Return (x, y) of the center of cell containing provided text 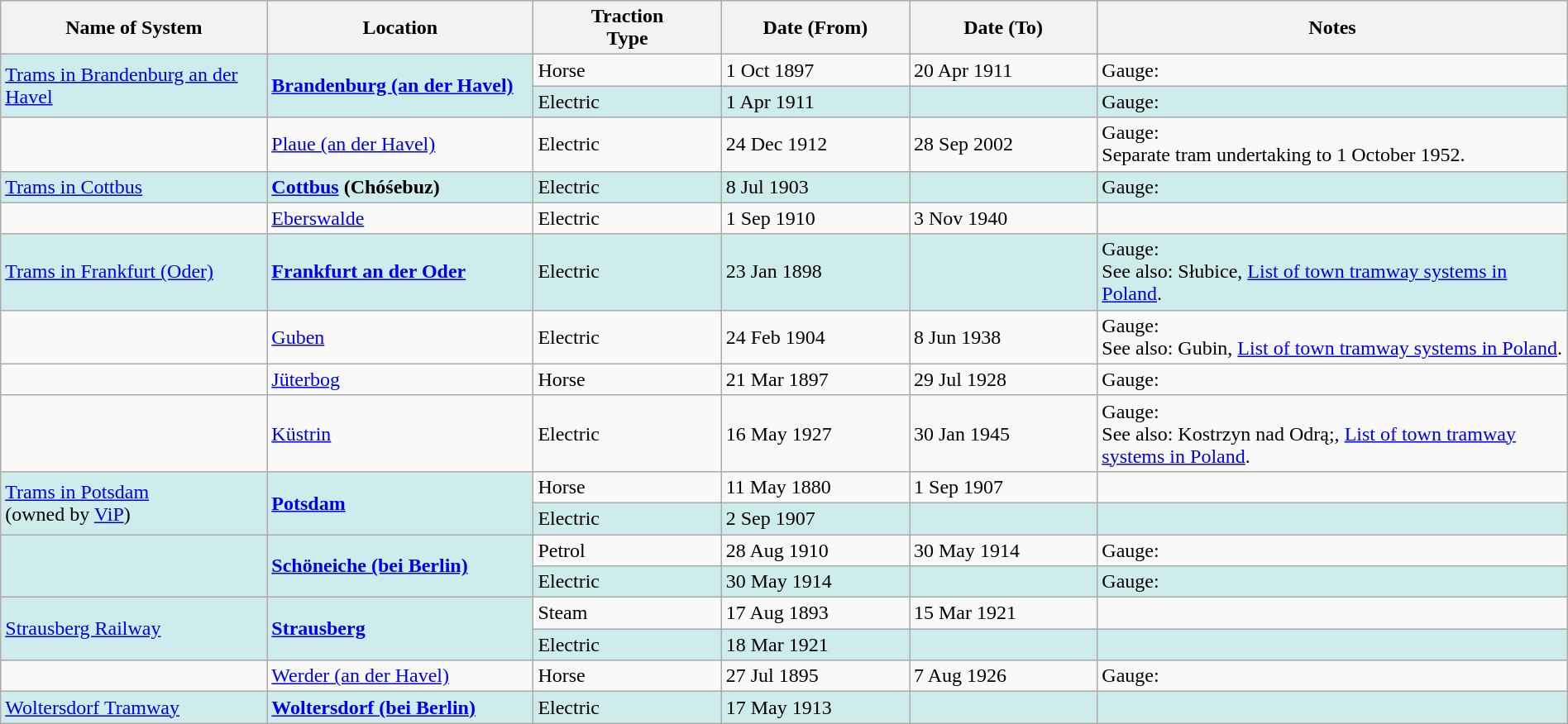
Gauge: See also: Kostrzyn nad Odrą;, List of town tramway systems in Poland. (1332, 433)
Woltersdorf Tramway (134, 707)
Gauge: See also: Słubice, List of town tramway systems in Poland. (1332, 272)
29 Jul 1928 (1004, 379)
1 Apr 1911 (815, 102)
17 Aug 1893 (815, 613)
Werder (an der Havel) (400, 676)
15 Mar 1921 (1004, 613)
Brandenburg (an der Havel) (400, 86)
Plaue (an der Havel) (400, 144)
Location (400, 28)
7 Aug 1926 (1004, 676)
3 Nov 1940 (1004, 218)
Potsdam (400, 503)
Cottbus (Chóśebuz) (400, 187)
Schöneiche (bei Berlin) (400, 565)
Eberswalde (400, 218)
Küstrin (400, 433)
8 Jun 1938 (1004, 337)
1 Sep 1907 (1004, 487)
16 May 1927 (815, 433)
TractionType (627, 28)
27 Jul 1895 (815, 676)
30 Jan 1945 (1004, 433)
Trams in Cottbus (134, 187)
Date (To) (1004, 28)
Petrol (627, 550)
Steam (627, 613)
24 Dec 1912 (815, 144)
Strausberg Railway (134, 629)
28 Aug 1910 (815, 550)
2 Sep 1907 (815, 518)
Gauge: See also: Gubin, List of town tramway systems in Poland. (1332, 337)
1 Oct 1897 (815, 70)
Gauge: Separate tram undertaking to 1 October 1952. (1332, 144)
1 Sep 1910 (815, 218)
18 Mar 1921 (815, 645)
20 Apr 1911 (1004, 70)
Name of System (134, 28)
17 May 1913 (815, 707)
Date (From) (815, 28)
Trams in Potsdam(owned by ViP) (134, 503)
Trams in Brandenburg an der Havel (134, 86)
Trams in Frankfurt (Oder) (134, 272)
8 Jul 1903 (815, 187)
11 May 1880 (815, 487)
28 Sep 2002 (1004, 144)
Guben (400, 337)
24 Feb 1904 (815, 337)
Notes (1332, 28)
Woltersdorf (bei Berlin) (400, 707)
Jüterbog (400, 379)
21 Mar 1897 (815, 379)
Frankfurt an der Oder (400, 272)
23 Jan 1898 (815, 272)
Strausberg (400, 629)
